Detect which cell encompasses the target text, then output its (X, Y) center coordinate. 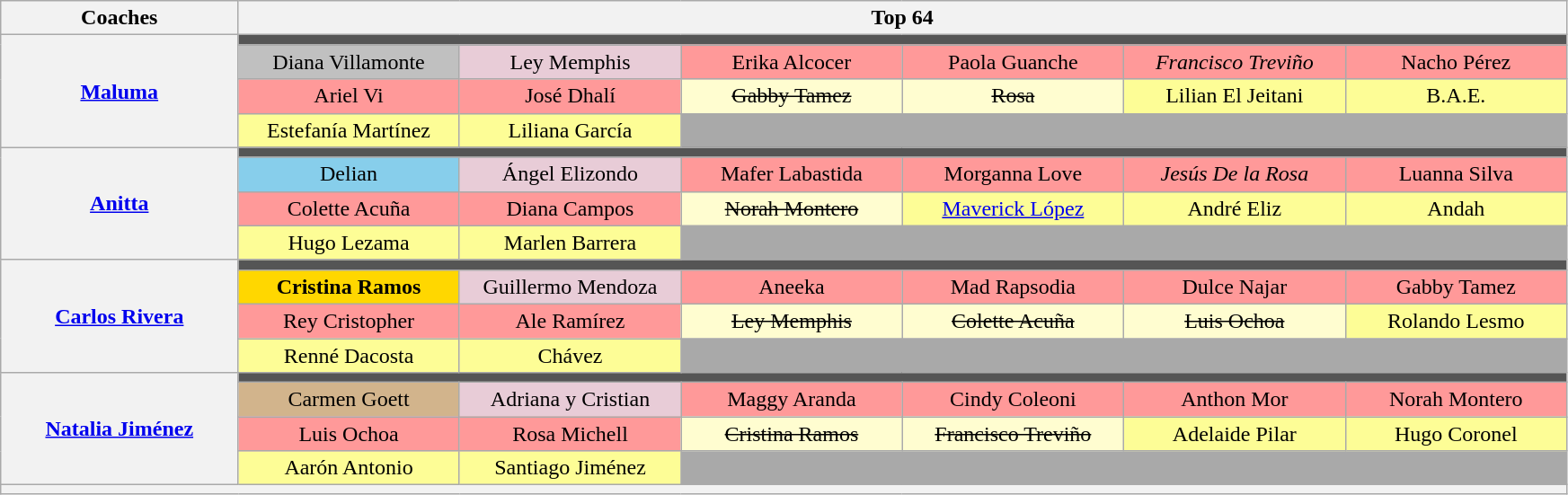
Natalia Jiménez (120, 429)
Rosa Michell (570, 434)
André Eliz (1235, 208)
Hugo Coronel (1456, 434)
Renné Dacosta (349, 355)
Jesús De la Rosa (1235, 174)
Aarón Antonio (349, 468)
Ariel Vi (349, 96)
Estefanía Martínez (349, 130)
Ale Ramírez (570, 321)
B.A.E. (1456, 96)
Ángel Elizondo (570, 174)
Santiago Jiménez (570, 468)
Anitta (120, 203)
Top 64 (902, 18)
Mafer Labastida (792, 174)
Mad Rapsodia (1013, 287)
Maluma (120, 92)
Rolando Lesmo (1456, 321)
Carmen Goett (349, 400)
Maverick López (1013, 208)
Guillermo Mendoza (570, 287)
Erika Alcocer (792, 62)
Marlen Barrera (570, 243)
Maggy Aranda (792, 400)
Luanna Silva (1456, 174)
Dulce Najar (1235, 287)
Carlos Rivera (120, 316)
Morganna Love (1013, 174)
Lilian El Jeitani (1235, 96)
Liliana García (570, 130)
Cindy Coleoni (1013, 400)
Nacho Pérez (1456, 62)
Chávez (570, 355)
Diana Villamonte (349, 62)
Aneeka (792, 287)
Rosa (1013, 96)
Anthon Mor (1235, 400)
Adelaide Pilar (1235, 434)
Andah (1456, 208)
Paola Guanche (1013, 62)
Diana Campos (570, 208)
Adriana y Cristian (570, 400)
Delian (349, 174)
Rey Cristopher (349, 321)
José Dhalí (570, 96)
Coaches (120, 18)
Hugo Lezama (349, 243)
